Extract the (x, y) coordinate from the center of the cell holding the provided text.  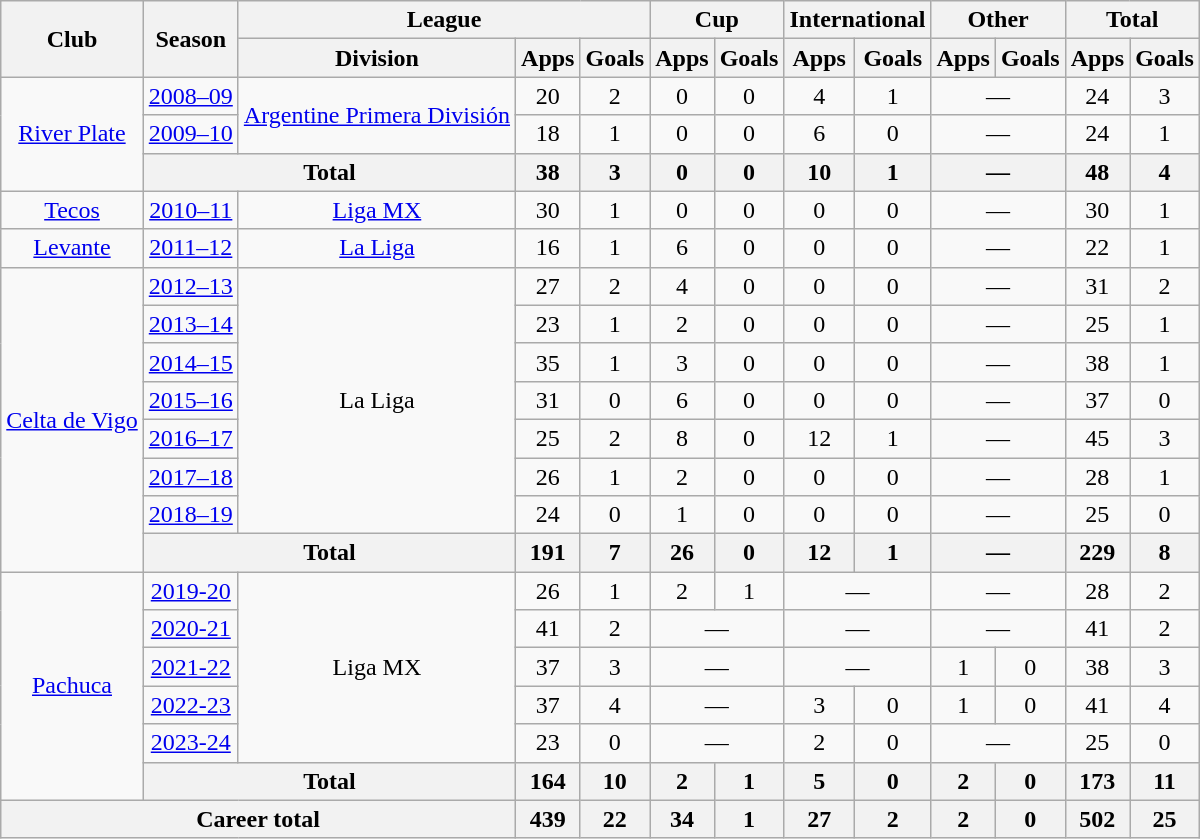
Pachuca (72, 686)
2013–14 (190, 324)
191 (548, 553)
2019-20 (190, 591)
2014–15 (190, 362)
20 (548, 96)
48 (1097, 172)
Celta de Vigo (72, 419)
Other (998, 20)
16 (548, 248)
35 (548, 362)
502 (1097, 819)
2022-23 (190, 705)
Argentine Primera División (376, 115)
45 (1097, 438)
2016–17 (190, 438)
164 (548, 781)
2010–11 (190, 210)
2015–16 (190, 400)
Club (72, 39)
5 (820, 781)
Cup (717, 20)
2017–18 (190, 477)
2009–10 (190, 134)
7 (615, 553)
11 (1165, 781)
173 (1097, 781)
34 (682, 819)
2020-21 (190, 629)
Division (376, 58)
2021-22 (190, 667)
439 (548, 819)
League (444, 20)
2018–19 (190, 515)
2012–13 (190, 286)
Levante (72, 248)
2023-24 (190, 743)
229 (1097, 553)
Season (190, 39)
2008–09 (190, 96)
International (858, 20)
Career total (258, 819)
18 (548, 134)
2011–12 (190, 248)
River Plate (72, 134)
Tecos (72, 210)
